Capture the cell that displays the provided text and extract its (X, Y) central coordinate. 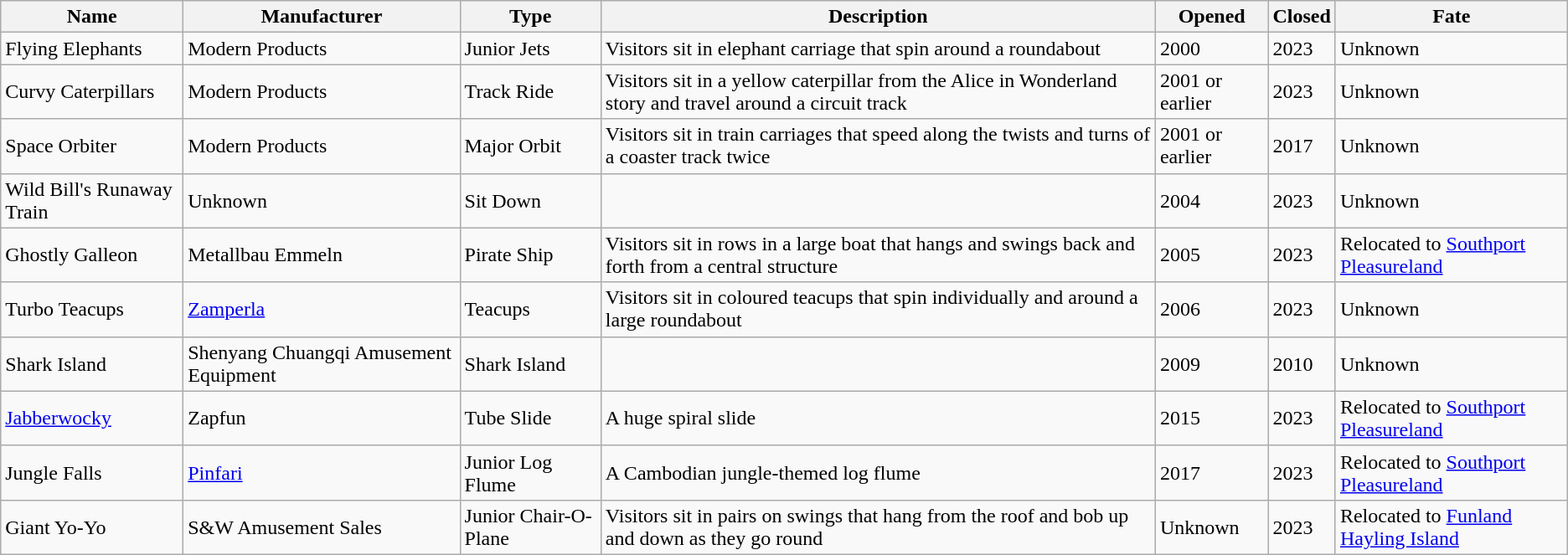
Description (878, 17)
Manufacturer (322, 17)
Pinfari (322, 472)
2015 (1211, 419)
Ghostly Galleon (92, 254)
Junior Log Flume (530, 472)
Pirate Ship (530, 254)
2006 (1211, 310)
Jabberwocky (92, 419)
Flying Elephants (92, 49)
2010 (1302, 363)
Opened (1211, 17)
Relocated to Funland Hayling Island (1451, 527)
Space Orbiter (92, 146)
Visitors sit in coloured teacups that spin individually and around a large roundabout (878, 310)
Major Orbit (530, 146)
2000 (1211, 49)
Visitors sit in rows in a large boat that hangs and swings back and forth from a central structure (878, 254)
Jungle Falls (92, 472)
Type (530, 17)
Teacups (530, 310)
Track Ride (530, 92)
Tube Slide (530, 419)
Visitors sit in elephant carriage that spin around a roundabout (878, 49)
Wild Bill's Runaway Train (92, 201)
Visitors sit in pairs on swings that hang from the roof and bob up and down as they go round (878, 527)
2009 (1211, 363)
Sit Down (530, 201)
2004 (1211, 201)
Visitors sit in a yellow caterpillar from the Alice in Wonderland story and travel around a circuit track (878, 92)
Shenyang Chuangqi Amusement Equipment (322, 363)
Closed (1302, 17)
Junior Jets (530, 49)
Metallbau Emmeln (322, 254)
Fate (1451, 17)
Zamperla (322, 310)
Zapfun (322, 419)
Curvy Caterpillars (92, 92)
2005 (1211, 254)
A huge spiral slide (878, 419)
S&W Amusement Sales (322, 527)
A Cambodian jungle-themed log flume (878, 472)
Turbo Teacups (92, 310)
Giant Yo-Yo (92, 527)
Name (92, 17)
Junior Chair-O-Plane (530, 527)
Visitors sit in train carriages that speed along the twists and turns of a coaster track twice (878, 146)
